Return the [X, Y] coordinate for the center point of the cell that contains the specified text.  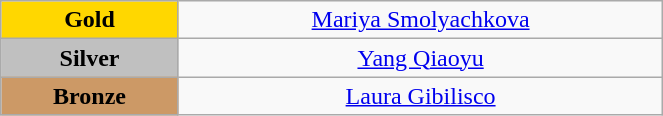
Laura Gibilisco [420, 96]
Yang Qiaoyu [420, 58]
Gold [90, 20]
Mariya Smolyachkova [420, 20]
Silver [90, 58]
Bronze [90, 96]
